Identify which cell holds the provided text, then report its [X, Y] central coordinate. 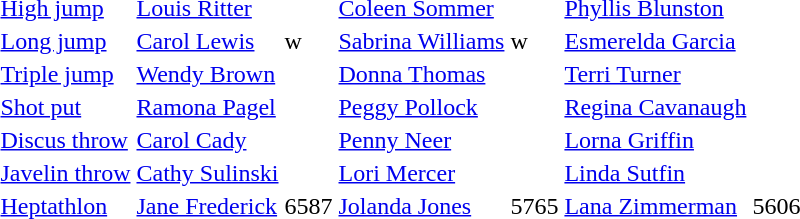
Esmerelda Garcia [656, 41]
Ramona Pagel [208, 107]
Terri Turner [656, 74]
Penny Neer [422, 140]
Linda Sutfin [656, 173]
Regina Cavanaugh [656, 107]
Donna Thomas [422, 74]
Sabrina Williams [422, 41]
Wendy Brown [208, 74]
Carol Lewis [208, 41]
Lori Mercer [422, 173]
Peggy Pollock [422, 107]
Carol Cady [208, 140]
Lorna Griffin [656, 140]
Cathy Sulinski [208, 173]
